Find where the given text appears and provide that cell's center as (x, y) coordinate. 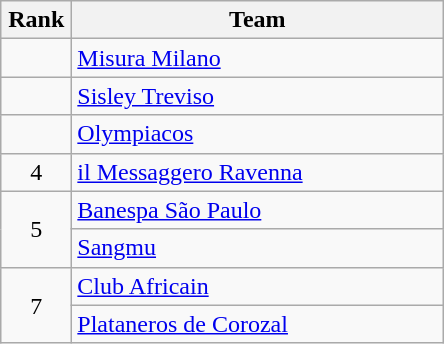
4 (36, 172)
Banespa São Paulo (258, 210)
Olympiacos (258, 134)
Sangmu (258, 248)
Rank (36, 20)
Misura Milano (258, 58)
il Messaggero Ravenna (258, 172)
Team (258, 20)
7 (36, 305)
Plataneros de Corozal (258, 324)
Sisley Treviso (258, 96)
5 (36, 229)
Club Africain (258, 286)
